Detect which cell encompasses the target text, then output its [x, y] center coordinate. 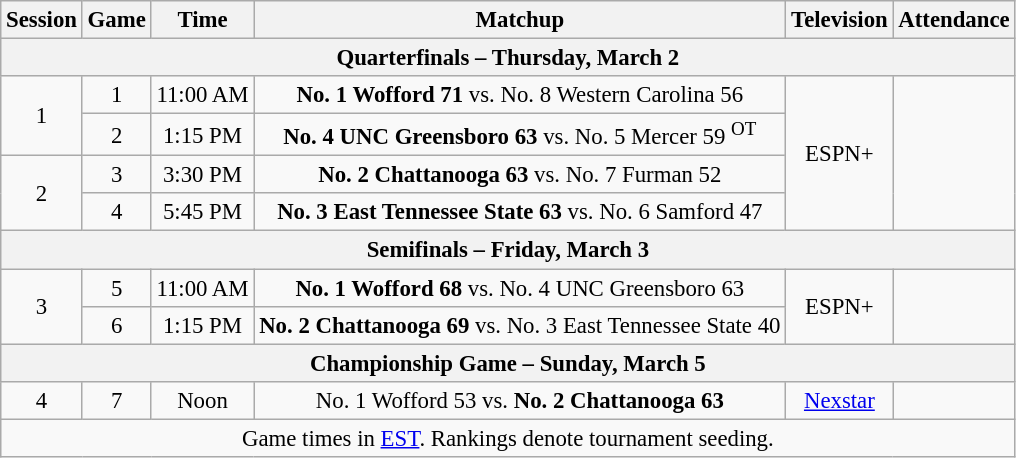
Game [116, 20]
Television [840, 20]
3:30 PM [202, 175]
No. 4 UNC Greensboro 63 vs. No. 5 Mercer 59 OT [520, 135]
Noon [202, 400]
7 [116, 400]
Session [42, 20]
No. 1 Wofford 71 vs. No. 8 Western Carolina 56 [520, 95]
No. 3 East Tennessee State 63 vs. No. 6 Samford 47 [520, 213]
Quarterfinals – Thursday, March 2 [508, 58]
Time [202, 20]
No. 1 Wofford 68 vs. No. 4 UNC Greensboro 63 [520, 288]
No. 2 Chattanooga 69 vs. No. 3 East Tennessee State 40 [520, 325]
5:45 PM [202, 213]
Semifinals – Friday, March 3 [508, 250]
Nexstar [840, 400]
Game times in EST. Rankings denote tournament seeding. [508, 438]
5 [116, 288]
Attendance [954, 20]
Championship Game – Sunday, March 5 [508, 363]
Matchup [520, 20]
6 [116, 325]
No. 1 Wofford 53 vs. No. 2 Chattanooga 63 [520, 400]
No. 2 Chattanooga 63 vs. No. 7 Furman 52 [520, 175]
